Locate the cell with the specified text and output its (x, y) center coordinate. 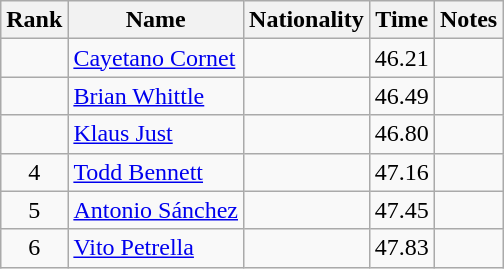
Cayetano Cornet (156, 58)
46.80 (402, 134)
Antonio Sánchez (156, 210)
Klaus Just (156, 134)
Brian Whittle (156, 96)
Rank (34, 20)
Name (156, 20)
47.45 (402, 210)
6 (34, 248)
46.21 (402, 58)
4 (34, 172)
47.16 (402, 172)
Time (402, 20)
5 (34, 210)
Notes (468, 20)
Vito Petrella (156, 248)
47.83 (402, 248)
Todd Bennett (156, 172)
46.49 (402, 96)
Nationality (307, 20)
